Search for the cell housing the specified text and yield its (x, y) center coordinate. 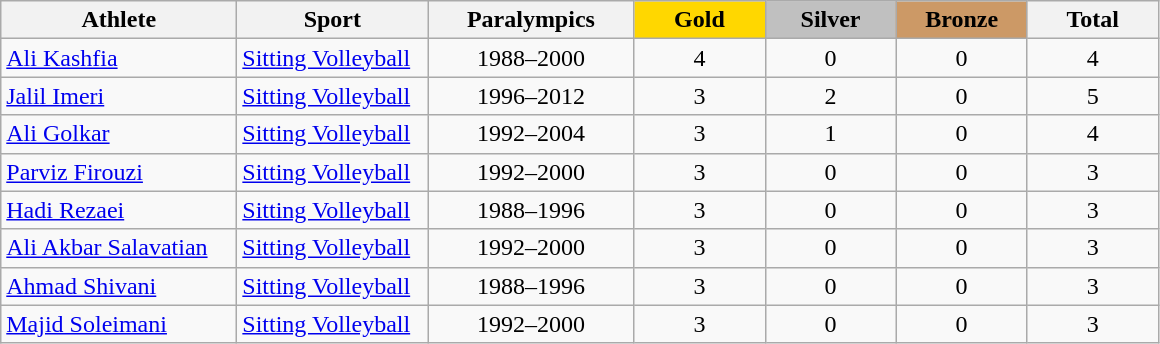
Ali Kashfia (119, 58)
Bronze (962, 20)
Silver (830, 20)
Parviz Firouzi (119, 172)
Athlete (119, 20)
Gold (700, 20)
Ahmad Shivani (119, 286)
5 (1092, 96)
Majid Soleimani (119, 324)
1996–2012 (531, 96)
Sport (332, 20)
1988–2000 (531, 58)
Ali Akbar Salavatian (119, 248)
1992–2004 (531, 134)
Ali Golkar (119, 134)
2 (830, 96)
Total (1092, 20)
Jalil Imeri (119, 96)
1 (830, 134)
Hadi Rezaei (119, 210)
Paralympics (531, 20)
